Return (x, y) of the center of cell containing provided text 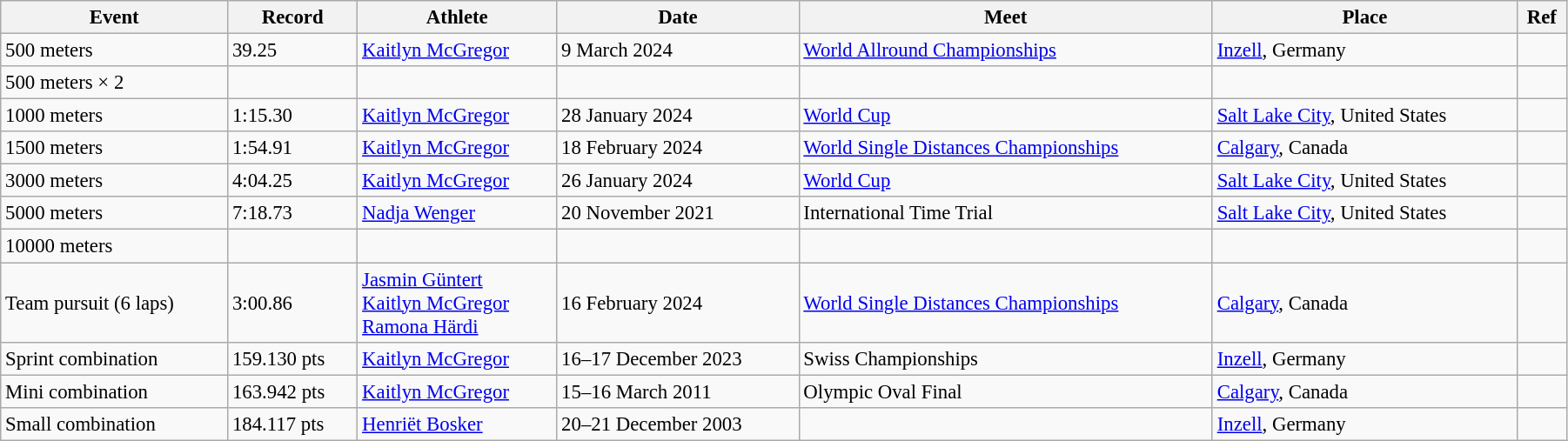
Record (292, 17)
3000 meters (115, 181)
Jasmin GüntertKaitlyn McGregorRamona Härdi (458, 303)
20 November 2021 (678, 213)
4:04.25 (292, 181)
15–16 March 2011 (678, 391)
1:15.30 (292, 116)
26 January 2024 (678, 181)
500 meters (115, 50)
Mini combination (115, 391)
1:54.91 (292, 148)
Ref (1542, 17)
International Time Trial (1006, 213)
20–21 December 2003 (678, 424)
Swiss Championships (1006, 358)
1000 meters (115, 116)
28 January 2024 (678, 116)
Team pursuit (6 laps) (115, 303)
184.117 pts (292, 424)
163.942 pts (292, 391)
10000 meters (115, 246)
World Allround Championships (1006, 50)
Nadja Wenger (458, 213)
Date (678, 17)
Olympic Oval Final (1006, 391)
159.130 pts (292, 358)
5000 meters (115, 213)
Sprint combination (115, 358)
Event (115, 17)
Athlete (458, 17)
16–17 December 2023 (678, 358)
18 February 2024 (678, 148)
16 February 2024 (678, 303)
1500 meters (115, 148)
39.25 (292, 50)
Small combination (115, 424)
3:00.86 (292, 303)
Place (1364, 17)
Henriët Bosker (458, 424)
7:18.73 (292, 213)
9 March 2024 (678, 50)
500 meters × 2 (115, 83)
Meet (1006, 17)
